Identify which cell holds the provided text, then report its [x, y] central coordinate. 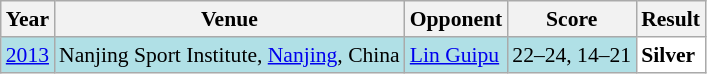
Nanjing Sport Institute, Nanjing, China [230, 55]
Venue [230, 19]
Silver [670, 55]
22–24, 14–21 [572, 55]
Score [572, 19]
Lin Guipu [456, 55]
2013 [28, 55]
Year [28, 19]
Result [670, 19]
Opponent [456, 19]
